Scan for the cell matching the given text and deliver its [X, Y] coordinate at center. 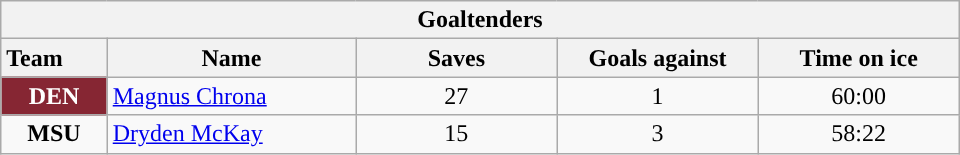
1 [658, 96]
Name [232, 58]
58:22 [858, 134]
60:00 [858, 96]
Goals against [658, 58]
Time on ice [858, 58]
Dryden McKay [232, 134]
27 [456, 96]
Team [54, 58]
15 [456, 134]
Goaltenders [480, 20]
Saves [456, 58]
DEN [54, 96]
MSU [54, 134]
3 [658, 134]
Magnus Chrona [232, 96]
